Find where the given text appears and provide that cell's center as (X, Y) coordinate. 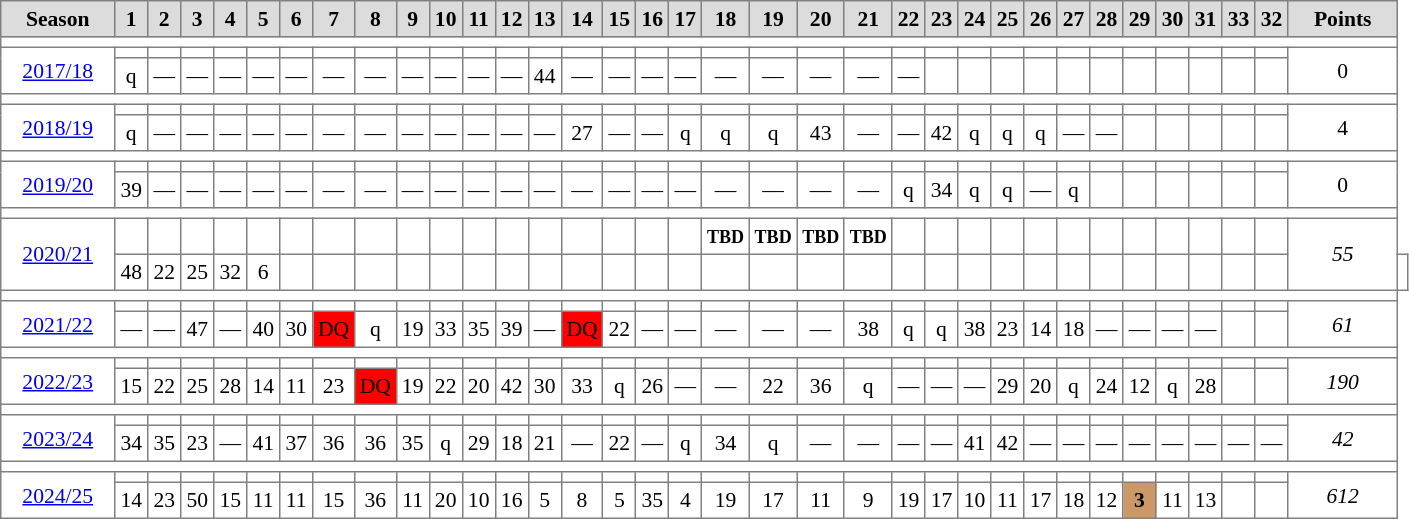
2024/25 (58, 495)
2020/21 (58, 254)
31 (1206, 19)
7 (334, 19)
Season (58, 19)
190 (1343, 381)
2023/24 (58, 438)
2021/22 (58, 324)
1 (132, 19)
55 (1343, 254)
2 (164, 19)
40 (264, 329)
612 (1343, 495)
37 (296, 443)
47 (198, 329)
48 (132, 272)
2017/18 (58, 70)
2018/19 (58, 127)
43 (821, 133)
2022/23 (58, 381)
61 (1343, 324)
50 (198, 500)
Points (1343, 19)
44 (544, 76)
2019/20 (58, 184)
